For the text-containing cell, return its midpoint in [X, Y] coordinate format. 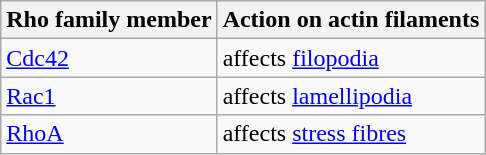
Rac1 [109, 96]
affects stress fibres [351, 134]
affects filopodia [351, 58]
Rho family member [109, 20]
Action on actin filaments [351, 20]
RhoA [109, 134]
affects lamellipodia [351, 96]
Cdc42 [109, 58]
